Pinpoint the cell where the given text exists, returning its (x, y) midpoint coordinate. 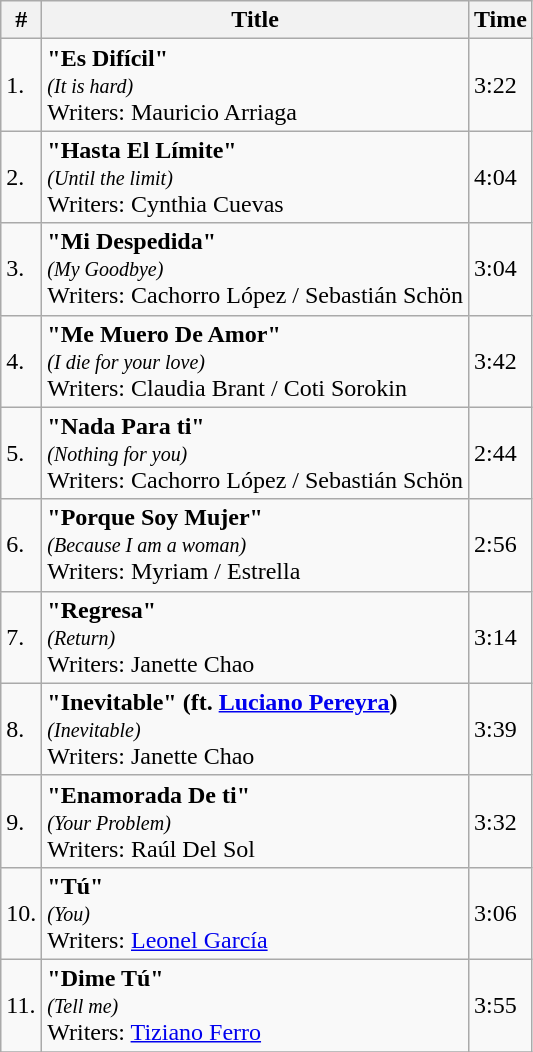
"Nada Para ti"(Nothing for you) Writers: Cachorro López / Sebastián Schön (256, 453)
4. (22, 361)
6. (22, 545)
"Hasta El Límite"(Until the limit) Writers: Cynthia Cuevas (256, 177)
"Dime Tú" (Tell me) Writers: Tiziano Ferro (256, 1005)
3. (22, 269)
10. (22, 913)
# (22, 20)
3:22 (500, 85)
"Porque Soy Mujer"(Because I am a woman) Writers: Myriam / Estrella (256, 545)
5. (22, 453)
Time (500, 20)
2:44 (500, 453)
"Me Muero De Amor"(I die for your love) Writers: Claudia Brant / Coti Sorokin (256, 361)
"Mi Despedida"(My Goodbye) Writers: Cachorro López / Sebastián Schön (256, 269)
3:04 (500, 269)
1. (22, 85)
3:06 (500, 913)
8. (22, 729)
Title (256, 20)
11. (22, 1005)
2. (22, 177)
"Tú" (You) Writers: Leonel García (256, 913)
"Inevitable" (ft. Luciano Pereyra)(Inevitable) Writers: Janette Chao (256, 729)
4:04 (500, 177)
3:32 (500, 821)
"Enamorada De ti"(Your Problem) Writers: Raúl Del Sol (256, 821)
"Es Difícil" (It is hard) Writers: Mauricio Arriaga (256, 85)
3:14 (500, 637)
"Regresa"(Return) Writers: Janette Chao (256, 637)
3:55 (500, 1005)
9. (22, 821)
7. (22, 637)
3:42 (500, 361)
2:56 (500, 545)
3:39 (500, 729)
